Pinpoint the cell where the given text exists, returning its [x, y] midpoint coordinate. 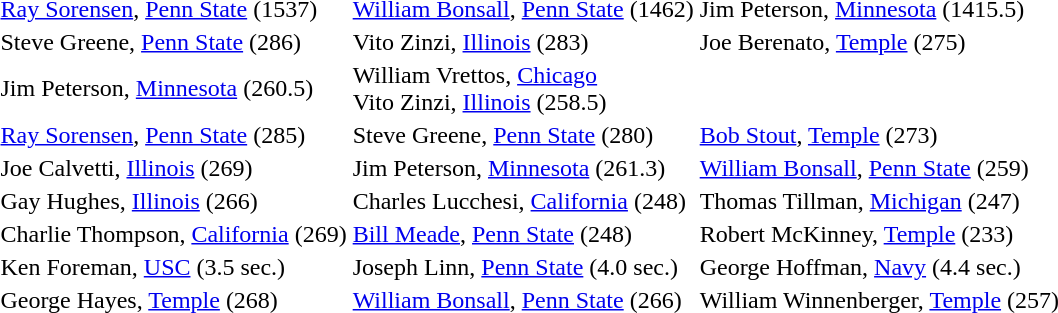
Jim Peterson, Minnesota (261.3) [523, 168]
Steve Greene, Penn State (280) [523, 135]
Bill Meade, Penn State (248) [523, 234]
Charles Lucchesi, California (248) [523, 201]
Joseph Linn, Penn State (4.0 sec.) [523, 267]
William Vrettos, ChicagoVito Zinzi, Illinois (258.5) [523, 88]
Vito Zinzi, Illinois (283) [523, 42]
